Capture the cell that displays the provided text and extract its (x, y) central coordinate. 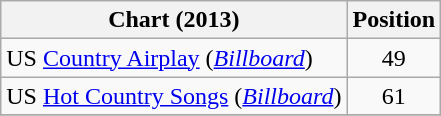
US Country Airplay (Billboard) (174, 58)
US Hot Country Songs (Billboard) (174, 96)
Chart (2013) (174, 20)
61 (394, 96)
Position (394, 20)
49 (394, 58)
